Locate the cell with the specified text and output its [x, y] center coordinate. 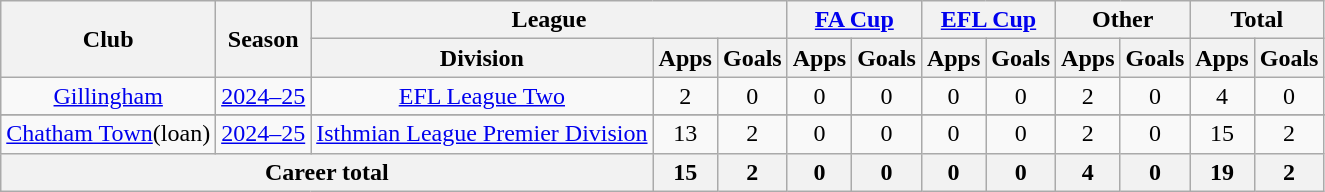
13 [685, 134]
EFL Cup [988, 20]
Gillingham [108, 96]
FA Cup [854, 20]
Club [108, 39]
Career total [327, 172]
Chatham Town(loan) [108, 134]
EFL League Two [482, 96]
Total [1257, 20]
19 [1222, 172]
Other [1123, 20]
Isthmian League Premier Division [482, 134]
League [550, 20]
Division [482, 58]
Season [264, 39]
